From the cell containing the given text, extract its center point as [X, Y] coordinate. 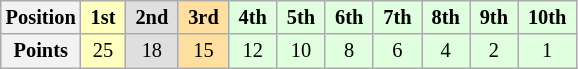
9th [494, 17]
3rd [203, 17]
8 [349, 51]
2 [494, 51]
Points [41, 51]
25 [104, 51]
18 [152, 51]
6 [397, 51]
Position [41, 17]
12 [253, 51]
5th [301, 17]
8th [446, 17]
1 [547, 51]
10th [547, 17]
4 [446, 51]
1st [104, 17]
15 [203, 51]
7th [397, 17]
10 [301, 51]
4th [253, 17]
2nd [152, 17]
6th [349, 17]
